Capture the cell that displays the provided text and extract its (X, Y) central coordinate. 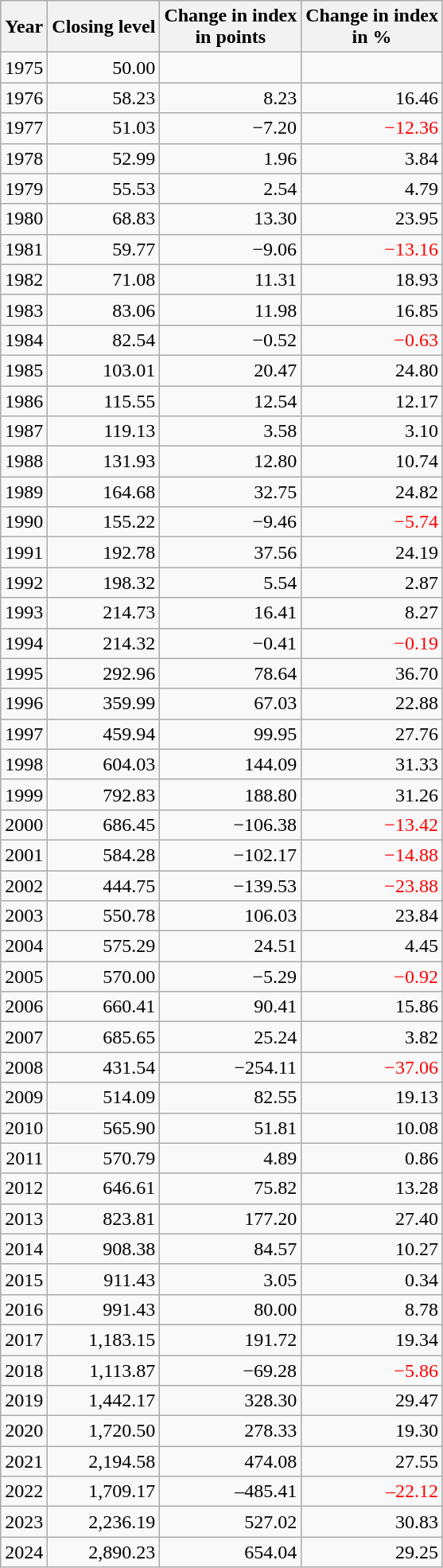
84.57 (231, 1249)
−0.63 (372, 340)
3.84 (372, 158)
2003 (24, 916)
106.03 (231, 916)
2013 (24, 1219)
11.98 (231, 310)
1994 (24, 643)
2010 (24, 1128)
2.87 (372, 583)
2.54 (231, 189)
570.79 (103, 1158)
3.58 (231, 431)
55.53 (103, 189)
58.23 (103, 98)
0.34 (372, 1279)
1996 (24, 704)
328.30 (231, 1401)
−5.74 (372, 522)
1990 (24, 522)
27.40 (372, 1219)
2016 (24, 1309)
2002 (24, 886)
1976 (24, 98)
660.41 (103, 1007)
29.47 (372, 1401)
Closing level (103, 27)
24.19 (372, 552)
514.09 (103, 1098)
32.75 (231, 492)
4.45 (372, 946)
646.61 (103, 1188)
444.75 (103, 886)
24.82 (372, 492)
2000 (24, 825)
164.68 (103, 492)
1,720.50 (103, 1431)
474.08 (231, 1461)
2,890.23 (103, 1552)
−139.53 (231, 886)
68.83 (103, 219)
2011 (24, 1158)
1977 (24, 128)
67.03 (231, 704)
−13.16 (372, 249)
75.82 (231, 1188)
−7.20 (231, 128)
36.70 (372, 673)
2005 (24, 977)
−102.17 (231, 855)
1975 (24, 68)
−254.11 (231, 1067)
90.41 (231, 1007)
24.80 (372, 370)
575.29 (103, 946)
2021 (24, 1461)
292.96 (103, 673)
8.27 (372, 613)
52.99 (103, 158)
198.32 (103, 583)
1986 (24, 400)
19.30 (372, 1431)
82.55 (231, 1098)
359.99 (103, 704)
2022 (24, 1492)
144.09 (231, 764)
1978 (24, 158)
16.85 (372, 310)
103.01 (103, 370)
−13.42 (372, 825)
30.83 (372, 1522)
911.43 (103, 1279)
2020 (24, 1431)
1983 (24, 310)
1988 (24, 462)
2024 (24, 1552)
1995 (24, 673)
11.31 (231, 279)
119.13 (103, 431)
1987 (24, 431)
1984 (24, 340)
459.94 (103, 734)
−9.46 (231, 522)
8.23 (231, 98)
−0.19 (372, 643)
59.77 (103, 249)
0.86 (372, 1158)
−23.88 (372, 886)
1999 (24, 794)
2018 (24, 1370)
570.00 (103, 977)
1985 (24, 370)
80.00 (231, 1309)
1,183.15 (103, 1340)
1991 (24, 552)
18.93 (372, 279)
Change in indexin % (372, 27)
Year (24, 27)
1989 (24, 492)
99.95 (231, 734)
192.78 (103, 552)
16.46 (372, 98)
–22.12 (372, 1492)
1992 (24, 583)
25.24 (231, 1037)
50.00 (103, 68)
2007 (24, 1037)
2023 (24, 1522)
188.80 (231, 794)
1982 (24, 279)
51.03 (103, 128)
2008 (24, 1067)
2001 (24, 855)
278.33 (231, 1431)
12.80 (231, 462)
191.72 (231, 1340)
19.13 (372, 1098)
22.88 (372, 704)
78.64 (231, 673)
−12.36 (372, 128)
1979 (24, 189)
431.54 (103, 1067)
15.86 (372, 1007)
2019 (24, 1401)
10.27 (372, 1249)
991.43 (103, 1309)
51.81 (231, 1128)
604.03 (103, 764)
2,194.58 (103, 1461)
2014 (24, 1249)
2015 (24, 1279)
12.17 (372, 400)
23.84 (372, 916)
83.06 (103, 310)
16.41 (231, 613)
31.26 (372, 794)
31.33 (372, 764)
82.54 (103, 340)
3.10 (372, 431)
13.28 (372, 1188)
115.55 (103, 400)
1,442.17 (103, 1401)
24.51 (231, 946)
27.76 (372, 734)
1993 (24, 613)
–485.41 (231, 1492)
527.02 (231, 1522)
155.22 (103, 522)
−14.88 (372, 855)
584.28 (103, 855)
654.04 (231, 1552)
20.47 (231, 370)
214.32 (103, 643)
2006 (24, 1007)
10.08 (372, 1128)
−5.86 (372, 1370)
13.30 (231, 219)
27.55 (372, 1461)
10.74 (372, 462)
12.54 (231, 400)
2004 (24, 946)
1981 (24, 249)
1,113.87 (103, 1370)
4.79 (372, 189)
908.38 (103, 1249)
2017 (24, 1340)
Change in indexin points (231, 27)
8.78 (372, 1309)
2012 (24, 1188)
37.56 (231, 552)
−5.29 (231, 977)
2,236.19 (103, 1522)
−0.52 (231, 340)
5.54 (231, 583)
131.93 (103, 462)
565.90 (103, 1128)
1997 (24, 734)
29.25 (372, 1552)
4.89 (231, 1158)
1,709.17 (103, 1492)
550.78 (103, 916)
1998 (24, 764)
1.96 (231, 158)
792.83 (103, 794)
−0.41 (231, 643)
−37.06 (372, 1067)
19.34 (372, 1340)
823.81 (103, 1219)
−0.92 (372, 977)
3.05 (231, 1279)
686.45 (103, 825)
177.20 (231, 1219)
1980 (24, 219)
3.82 (372, 1037)
−69.28 (231, 1370)
−9.06 (231, 249)
23.95 (372, 219)
−106.38 (231, 825)
2009 (24, 1098)
71.08 (103, 279)
685.65 (103, 1037)
214.73 (103, 613)
